Capture the cell that displays the provided text and extract its (x, y) central coordinate. 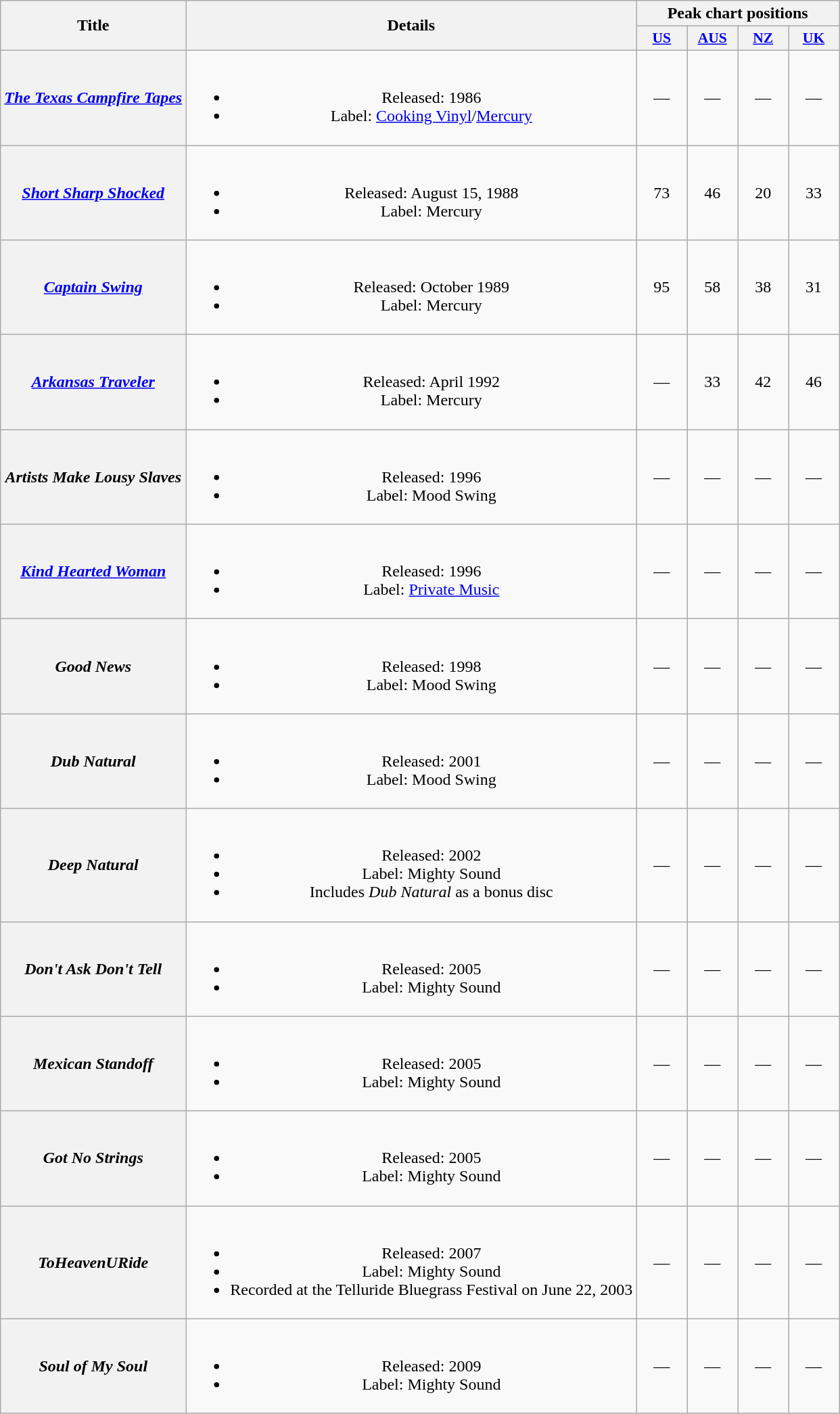
Deep Natural (93, 865)
NZ (763, 39)
Don't Ask Don't Tell (93, 969)
42 (763, 382)
AUS (713, 39)
Released: April 1992Label: Mercury (411, 382)
73 (661, 192)
Mexican Standoff (93, 1064)
Released: 2007Label: Mighty SoundRecorded at the Telluride Bluegrass Festival on June 22, 2003 (411, 1262)
US (661, 39)
Soul of My Soul (93, 1366)
95 (661, 288)
The Texas Campfire Tapes (93, 97)
Title (93, 26)
Captain Swing (93, 288)
ToHeavenURide (93, 1262)
Released: 2001Label: Mood Swing (411, 761)
Got No Strings (93, 1158)
Artists Make Lousy Slaves (93, 477)
20 (763, 192)
38 (763, 288)
Details (411, 26)
UK (814, 39)
Peak chart positions (738, 14)
Short Sharp Shocked (93, 192)
58 (713, 288)
Good News (93, 666)
Arkansas Traveler (93, 382)
Released: 2009Label: Mighty Sound (411, 1366)
Dub Natural (93, 761)
Released: 1996Label: Mood Swing (411, 477)
Released: 2002Label: Mighty SoundIncludes Dub Natural as a bonus disc (411, 865)
Released: August 15, 1988Label: Mercury (411, 192)
Released: 1996Label: Private Music (411, 572)
Released: October 1989Label: Mercury (411, 288)
Kind Hearted Woman (93, 572)
31 (814, 288)
Released: 1986Label: Cooking Vinyl/Mercury (411, 97)
Released: 1998Label: Mood Swing (411, 666)
